For the text-containing cell, return its midpoint in (x, y) coordinate format. 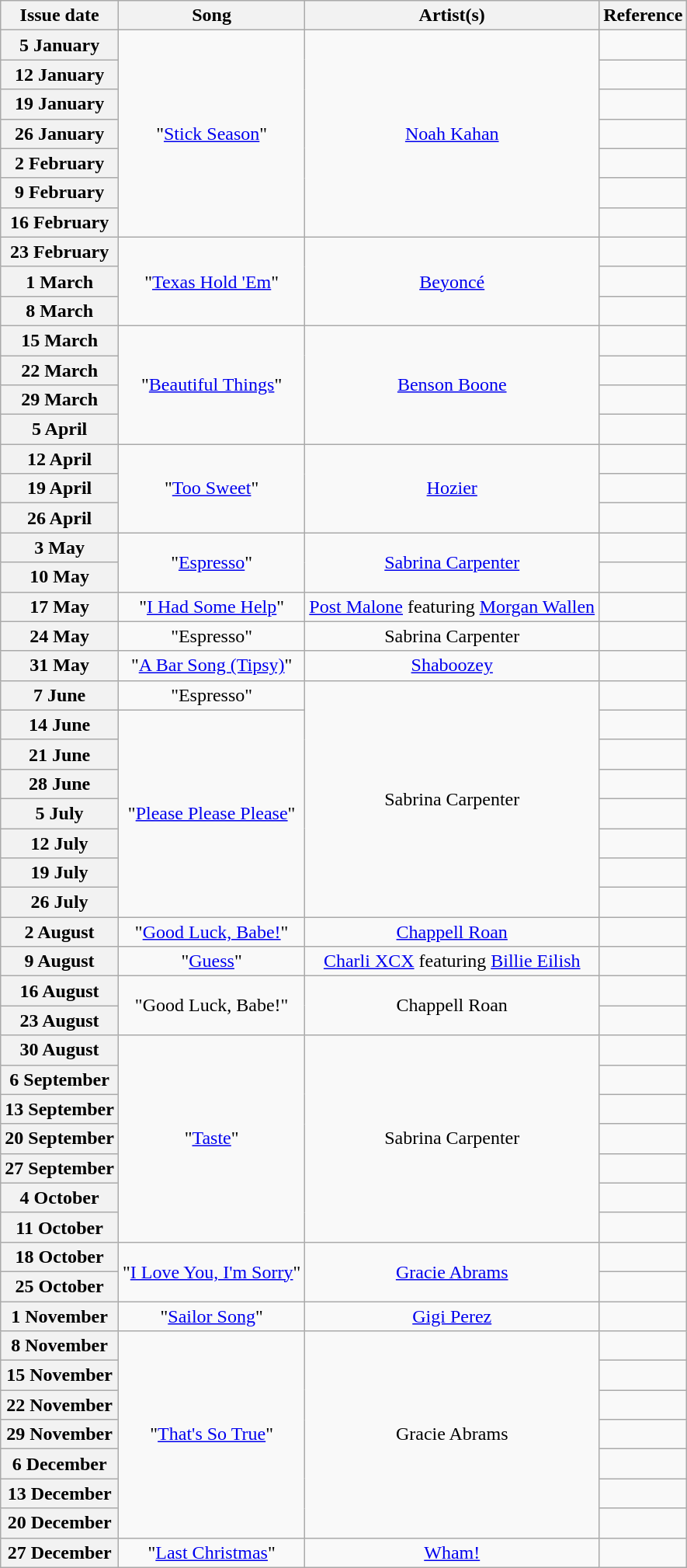
19 April (60, 488)
"Texas Hold 'Em" (211, 281)
29 March (60, 400)
Gigi Perez (452, 1316)
27 September (60, 1168)
9 August (60, 961)
30 August (60, 1050)
"Beautiful Things" (211, 384)
23 February (60, 252)
7 June (60, 695)
1 November (60, 1316)
26 January (60, 134)
11 October (60, 1227)
14 June (60, 725)
25 October (60, 1286)
19 July (60, 873)
Shaboozey (452, 666)
"I Love You, I'm Sorry" (211, 1271)
Hozier (452, 488)
"Too Sweet" (211, 488)
18 October (60, 1257)
12 January (60, 75)
Charli XCX featuring Billie Eilish (452, 961)
"Guess" (211, 961)
15 November (60, 1375)
22 March (60, 370)
Wham! (452, 1552)
24 May (60, 636)
9 February (60, 193)
"Sailor Song" (211, 1316)
16 August (60, 991)
6 December (60, 1464)
23 August (60, 1020)
Benson Boone (452, 384)
22 November (60, 1405)
"Taste" (211, 1139)
8 March (60, 311)
8 November (60, 1346)
Song (211, 16)
2 February (60, 163)
1 March (60, 281)
"A Bar Song (Tipsy)" (211, 666)
27 December (60, 1552)
16 February (60, 222)
21 June (60, 754)
12 July (60, 843)
29 November (60, 1434)
"Please Please Please" (211, 813)
6 September (60, 1080)
20 December (60, 1523)
3 May (60, 548)
Reference (643, 16)
2 August (60, 932)
20 September (60, 1139)
5 January (60, 45)
13 September (60, 1109)
26 July (60, 902)
"Stick Season" (211, 134)
Artist(s) (452, 16)
31 May (60, 666)
5 April (60, 429)
28 June (60, 784)
Post Malone featuring Morgan Wallen (452, 607)
5 July (60, 813)
"That's So True" (211, 1434)
10 May (60, 577)
Noah Kahan (452, 134)
"Last Christmas" (211, 1552)
4 October (60, 1198)
"I Had Some Help" (211, 607)
17 May (60, 607)
26 April (60, 518)
Issue date (60, 16)
Beyoncé (452, 281)
12 April (60, 459)
19 January (60, 104)
15 March (60, 340)
13 December (60, 1493)
